From the cell containing the given text, extract its center point as [x, y] coordinate. 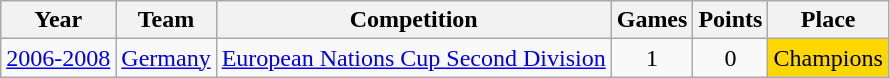
Germany [166, 58]
European Nations Cup Second Division [414, 58]
1 [652, 58]
Place [828, 20]
Games [652, 20]
Competition [414, 20]
Points [730, 20]
0 [730, 58]
Champions [828, 58]
Year [58, 20]
Team [166, 20]
2006-2008 [58, 58]
